For the text-containing cell, return its midpoint in (x, y) coordinate format. 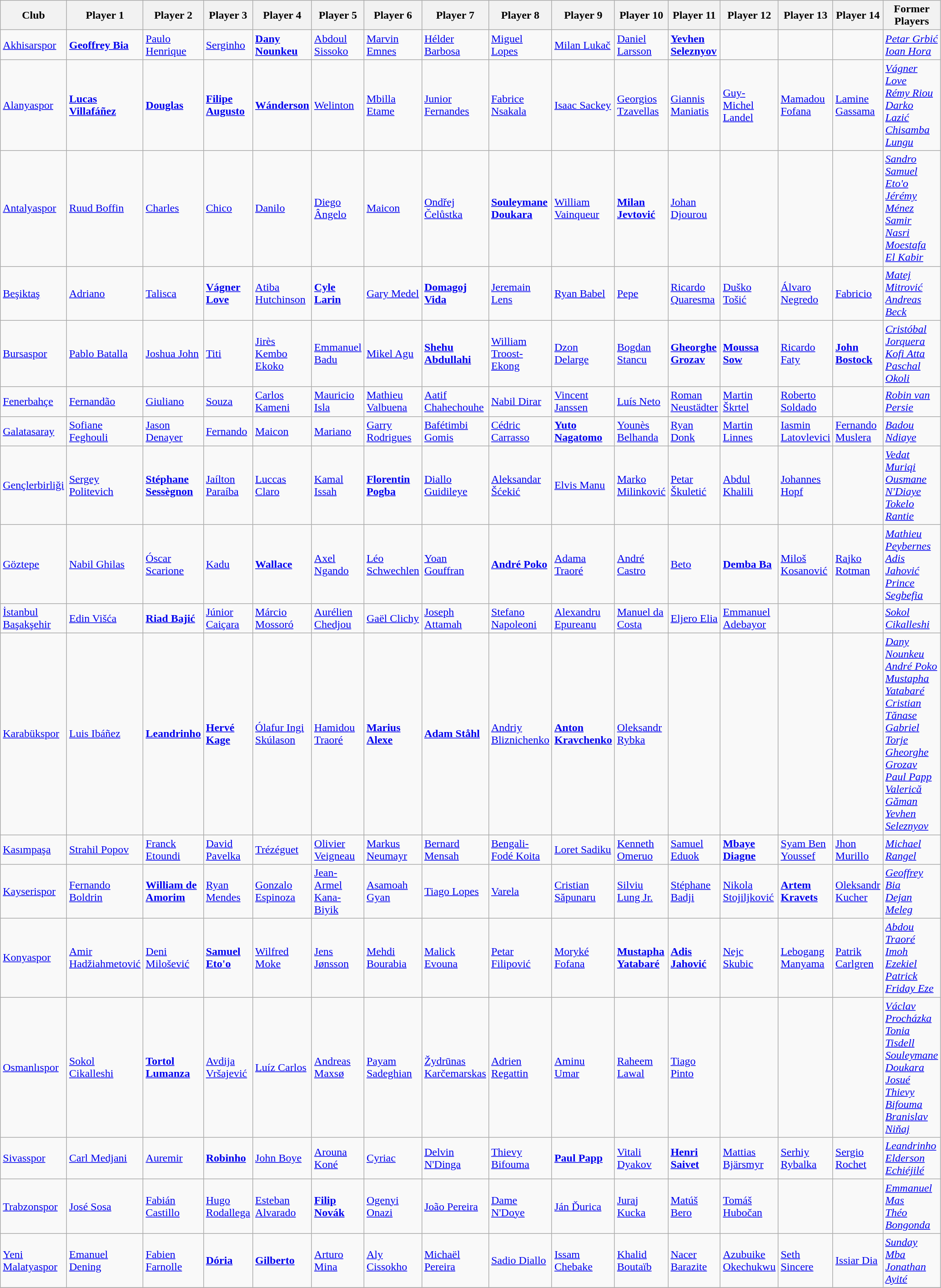
Seth Sincere (805, 1260)
Filipe Augusto (228, 105)
Ryan Donk (694, 431)
Ólafur Ingi Skúlason (282, 733)
Henri Saivet (694, 1158)
Player 7 (455, 15)
Dória (228, 1260)
Garry Rodrigues (393, 431)
Demba Ba (750, 564)
Luíz Carlos (282, 1067)
Wilfred Moke (282, 958)
Guy-Michel Landel (750, 105)
Badou Ndiaye (911, 431)
Bengali-Fodé Koita (520, 849)
Titi (228, 354)
Eljero Elia (694, 618)
Carl Medjani (105, 1158)
Miloš Kosanović (805, 564)
Aminu Umar (583, 1067)
Yuto Nagatomo (583, 431)
Jaílton Paraíba (228, 485)
Aurélien Chedjou (337, 618)
David Pavelka (228, 849)
Danilo (282, 208)
Gonzalo Espinoza (282, 892)
Daniel Larsson (641, 45)
Abdou Traoré Imoh Ezekiel Patrick Friday Eze (911, 958)
Kayserispor (34, 892)
Shehu Abdullahi (455, 354)
Markus Neumayr (393, 849)
Ogenyi Onazi (393, 1207)
Franck Etoundi (173, 849)
Player 6 (393, 15)
Player 9 (583, 15)
Milan Jevtović (641, 208)
Leandrinho Elderson Echiéjilé (911, 1158)
Artem Kravets (805, 892)
Emmanuel Adebayor (750, 618)
Florentin Pogba (393, 485)
Tiago Lopes (455, 892)
Jens Jønsson (337, 958)
Lebogang Manyama (805, 958)
Ján Ďurica (583, 1207)
Player 3 (228, 15)
Samuel Eduok (694, 849)
Petar Grbić Ioan Hora (911, 45)
Amir Hadžiahmetović (105, 958)
Club (34, 15)
Cristóbal Jorquera Kofi Atta Paschal Okoli (911, 354)
Lamine Gassama (858, 105)
Nejc Skubic (750, 958)
Bernard Mensah (455, 849)
Player 10 (641, 15)
Cyle Larin (337, 293)
Bursaspor (34, 354)
Wallace (282, 564)
Stéphane Sessègnon (173, 485)
Player 14 (858, 15)
Miguel Lopes (520, 45)
Antalyaspor (34, 208)
Souza (228, 401)
Roberto Soldado (805, 401)
Mikel Agu (393, 354)
Sadio Diallo (520, 1260)
Alanyaspor (34, 105)
Bogdan Stancu (641, 354)
Trabzonspor (34, 1207)
Marvin Emnes (393, 45)
Nikola Stojiljković (750, 892)
Varela (520, 892)
Oleksandr Kucher (858, 892)
Óscar Scarione (173, 564)
Welinton (337, 105)
Adriano (105, 293)
Filip Novák (337, 1207)
Issiar Dia (858, 1260)
Geoffrey Bia (105, 45)
Mamadou Fofana (805, 105)
İstanbul Başakşehir (34, 618)
Fabrice Nsakala (520, 105)
Joshua John (173, 354)
Arouna Koné (337, 1158)
Player 2 (173, 15)
Petar Filipović (520, 958)
Paul Papp (583, 1158)
Fernando Muslera (858, 431)
José Sosa (105, 1207)
Jirès Kembo Ekoko (282, 354)
Gheorghe Grozav (694, 354)
Thievy Bifouma (520, 1158)
Geoffrey Bia Dejan Meleg (911, 892)
Cristian Săpunaru (583, 892)
Andreas Maxsø (337, 1067)
Jean-Armel Kana-Biyik (337, 892)
Álvaro Negredo (805, 293)
Yevhen Seleznyov (694, 45)
André Castro (641, 564)
Younès Belhanda (641, 431)
Žydrūnas Karčemarskas (455, 1067)
Abdoul Sissoko (337, 45)
Dany Nounkeu André Poko Mustapha Yatabaré Cristian Tănase Gabriel Torje Gheorghe Grozav Paul Papp Valerică Găman Yevhen Seleznyov (911, 733)
Edin Višća (105, 618)
Mariano (337, 431)
Player 4 (282, 15)
Charles (173, 208)
Tomáš Hubočan (750, 1207)
Adama Traoré (583, 564)
Isaac Sackey (583, 105)
Serhiy Rybalka (805, 1158)
Léo Schwechlen (393, 564)
Cyriac (393, 1158)
Giannis Maniatis (694, 105)
Avdija Vršajević (228, 1067)
Silviu Lung Jr. (641, 892)
Marius Alexe (393, 733)
Paulo Henrique (173, 45)
Delvin N'Dinga (455, 1158)
Leandrinho (173, 733)
Fabricio (858, 293)
Jhon Murillo (858, 849)
Luis Ibáñez (105, 733)
William Troost-Ekong (520, 354)
Emmanuel Badu (337, 354)
Fernando Boldrin (105, 892)
Gençlerbirliği (34, 485)
Mbaye Diagne (750, 849)
Martin Škrtel (750, 401)
Olivier Veigneau (337, 849)
Pablo Batalla (105, 354)
Göztepe (34, 564)
Marko Milinković (641, 485)
Kamal Issah (337, 485)
Osmanlıspor (34, 1067)
Vincent Janssen (583, 401)
Petar Škuletić (694, 485)
Pepe (641, 293)
Abdul Khalili (750, 485)
Player 12 (750, 15)
Luís Neto (641, 401)
Milan Lukač (583, 45)
Payam Sadeghian (393, 1067)
Mbilla Etame (393, 105)
Vitali Dyakov (641, 1158)
Mustapha Yatabaré (641, 958)
Michael Rangel (911, 849)
Moussa Sow (750, 354)
Václav Procházka Tonia Tisdell Souleymane Doukara Josué Thievy Bifouma Branislav Niňaj (911, 1067)
Matúš Bero (694, 1207)
Domagoj Vida (455, 293)
Stéphane Badji (694, 892)
William de Amorim (173, 892)
Oleksandr Rybka (641, 733)
Diallo Guidileye (455, 485)
Bafétimbi Gomis (455, 431)
Former Players (911, 15)
Moryké Fofana (583, 958)
Duško Tošić (750, 293)
Luccas Claro (282, 485)
Axel Ngando (337, 564)
Lucas Villafáñez (105, 105)
Cédric Carrasso (520, 431)
Beto (694, 564)
Júnior Caiçara (228, 618)
Hugo Rodallega (228, 1207)
Azubuike Okechukwu (750, 1260)
Tortol Lumanza (173, 1067)
Galatasaray (34, 431)
Tiago Pinto (694, 1067)
Jason Denayer (173, 431)
Yoan Gouffran (455, 564)
Patrik Carlgren (858, 958)
Samuel Eto'o (228, 958)
Issam Chebake (583, 1260)
Chico (228, 208)
Vedat Muriqi Ousmane N'Diaye Tokelo Rantie (911, 485)
Carlos Kameni (282, 401)
John Bostock (858, 354)
Strahil Popov (105, 849)
Junior Fernandes (455, 105)
Robin van Persie (911, 401)
Deni Milošević (173, 958)
Atiba Hutchinson (282, 293)
Aly Cissokho (393, 1260)
André Poko (520, 564)
Ricardo Quaresma (694, 293)
Sunday Mba Jonathan Ayité (911, 1260)
Giuliano (173, 401)
Rajko Rotman (858, 564)
Nabil Ghilas (105, 564)
Johannes Hopf (805, 485)
Stefano Napoleoni (520, 618)
Serginho (228, 45)
Sivasspor (34, 1158)
Gary Medel (393, 293)
Jeremain Lens (520, 293)
John Boye (282, 1158)
Nacer Barazite (694, 1260)
Ryan Mendes (228, 892)
Ruud Boffin (105, 208)
Talisca (173, 293)
Player 8 (520, 15)
Player 13 (805, 15)
Nabil Dirar (520, 401)
Adis Jahović (694, 958)
Emmanuel Mas Théo Bongonda (911, 1207)
Hélder Barbosa (455, 45)
Fernando (228, 431)
Douglas (173, 105)
Dzon Delarge (583, 354)
Dany Nounkeu (282, 45)
Player 11 (694, 15)
Ondřej Čelůstka (455, 208)
Riad Bajić (173, 618)
Sergey Politevich (105, 485)
Kadu (228, 564)
Diego Ângelo (337, 208)
Gaël Clichy (393, 618)
Trézéguet (282, 849)
Robinho (228, 1158)
Loret Sadiku (583, 849)
Souleymane Doukara (520, 208)
Fabien Farnolle (173, 1260)
Ryan Babel (583, 293)
Emanuel Dening (105, 1260)
Aleksandar Šćekić (520, 485)
Roman Neustädter (694, 401)
Vágner Love (228, 293)
Karabükspor (34, 733)
Konyaspor (34, 958)
Elvis Manu (583, 485)
Mehdi Bourabia (393, 958)
Adam Ståhl (455, 733)
Gilberto (282, 1260)
Yeni Malatyaspor (34, 1260)
Player 1 (105, 15)
Aatif Chahechouhe (455, 401)
Sergio Rochet (858, 1158)
Hervé Kage (228, 733)
Kenneth Omeruo (641, 849)
Sandro Samuel Eto'o Jérémy Ménez Samir Nasri Moestafa El Kabir (911, 208)
João Pereira (455, 1207)
Auremir (173, 1158)
Mathieu Valbuena (393, 401)
Raheem Lawal (641, 1067)
Fernandão (105, 401)
Johan Djourou (694, 208)
Player 5 (337, 15)
Asamoah Gyan (393, 892)
Andriy Bliznichenko (520, 733)
Ricardo Faty (805, 354)
Kasımpaşa (34, 849)
Joseph Attamah (455, 618)
Akhisarspor (34, 45)
Esteban Alvarado (282, 1207)
Adrien Regattin (520, 1067)
Fabián Castillo (173, 1207)
Sofiane Feghouli (105, 431)
Mauricio Isla (337, 401)
Alexandru Epureanu (583, 618)
Khalid Boutaïb (641, 1260)
Arturo Mina (337, 1260)
Manuel da Costa (641, 618)
Hamidou Traoré (337, 733)
Malick Evouna (455, 958)
Juraj Kucka (641, 1207)
Michaël Pereira (455, 1260)
William Vainqueur (583, 208)
Vágner Love Rémy Riou Darko Lazić Chisamba Lungu (911, 105)
Márcio Mossoró (282, 618)
Wánderson (282, 105)
Beşiktaş (34, 293)
Martin Linnes (750, 431)
Anton Kravchenko (583, 733)
Georgios Tzavellas (641, 105)
Mattias Bjärsmyr (750, 1158)
Syam Ben Youssef (805, 849)
Mathieu Peybernes Adis Jahović Prince Segbefia (911, 564)
Dame N'Doye (520, 1207)
Matej Mitrović Andreas Beck (911, 293)
Iasmin Latovlevici (805, 431)
Fenerbahçe (34, 401)
